For the text-containing cell, return its midpoint in (x, y) coordinate format. 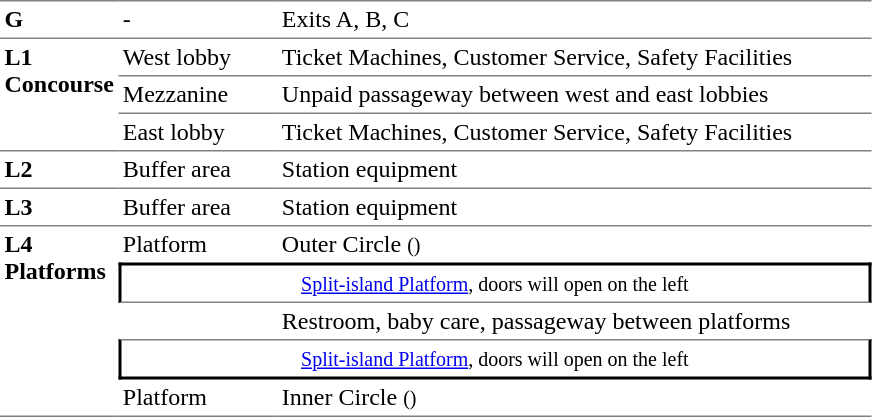
Exits A, B, C (574, 19)
- (198, 19)
Unpaid passageway between west and east lobbies (574, 94)
East lobby (198, 132)
L1Concourse (59, 95)
West lobby (198, 57)
Platform (198, 244)
L2 (59, 171)
L4Platforms (59, 321)
G (59, 19)
Restroom, baby care, passageway between platforms (574, 321)
Outer Circle () (574, 244)
Mezzanine (198, 94)
L3 (59, 208)
